Output the (X, Y) coordinate of the center of the cell containing the given text.  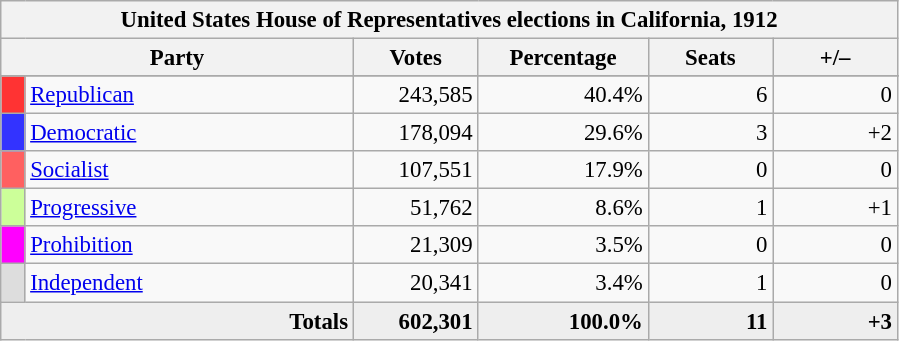
Totals (178, 321)
17.9% (563, 170)
Prohibition (189, 245)
21,309 (416, 245)
40.4% (563, 95)
Republican (189, 95)
178,094 (416, 133)
20,341 (416, 283)
+2 (836, 133)
100.0% (563, 321)
Progressive (189, 208)
+3 (836, 321)
Party (178, 58)
3 (710, 133)
107,551 (416, 170)
3.5% (563, 245)
8.6% (563, 208)
Democratic (189, 133)
Seats (710, 58)
3.4% (563, 283)
United States House of Representatives elections in California, 1912 (450, 20)
29.6% (563, 133)
11 (710, 321)
6 (710, 95)
243,585 (416, 95)
Independent (189, 283)
Percentage (563, 58)
602,301 (416, 321)
Votes (416, 58)
+/– (836, 58)
+1 (836, 208)
51,762 (416, 208)
Socialist (189, 170)
